Detect which cell encompasses the target text, then output its (X, Y) center coordinate. 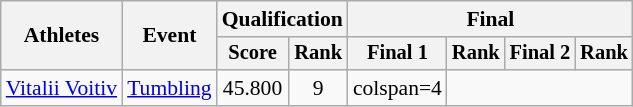
Event (170, 36)
Qualification (282, 19)
Final 1 (398, 54)
Score (253, 54)
45.800 (253, 88)
Final (490, 19)
Athletes (62, 36)
colspan=4 (398, 88)
9 (318, 88)
Final 2 (540, 54)
Tumbling (170, 88)
Vitalii Voitiv (62, 88)
